Provide the (x, y) coordinate of the cell's center where the given text is located.  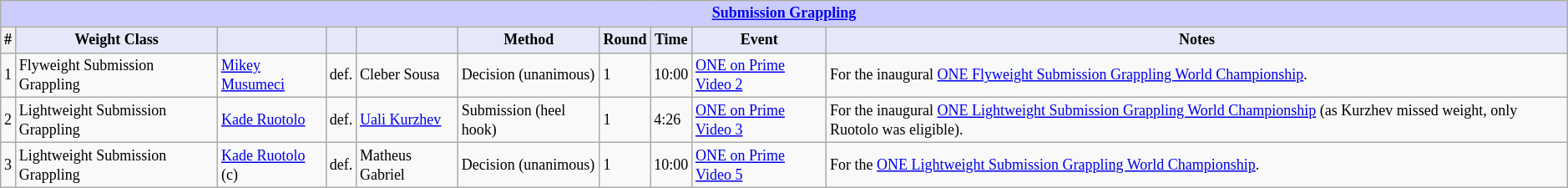
ONE on Prime Video 2 (760, 75)
Cleber Sousa (407, 75)
Uali Kurzhev (407, 120)
# (8, 40)
Submission Grappling (784, 13)
For the inaugural ONE Flyweight Submission Grappling World Championship. (1197, 75)
Round (625, 40)
Weight Class (116, 40)
Kade Ruotolo (272, 120)
Event (760, 40)
Flyweight Submission Grappling (116, 75)
Mikey Musumeci (272, 75)
Submission (heel hook) (529, 120)
Matheus Gabriel (407, 165)
Notes (1197, 40)
3 (8, 165)
ONE on Prime Video 3 (760, 120)
For the ONE Lightweight Submission Grappling World Championship. (1197, 165)
Kade Ruotolo (c) (272, 165)
For the inaugural ONE Lightweight Submission Grappling World Championship (as Kurzhev missed weight, only Ruotolo was eligible). (1197, 120)
ONE on Prime Video 5 (760, 165)
Time (671, 40)
2 (8, 120)
Method (529, 40)
4:26 (671, 120)
